Return (x, y) of the center of cell containing provided text 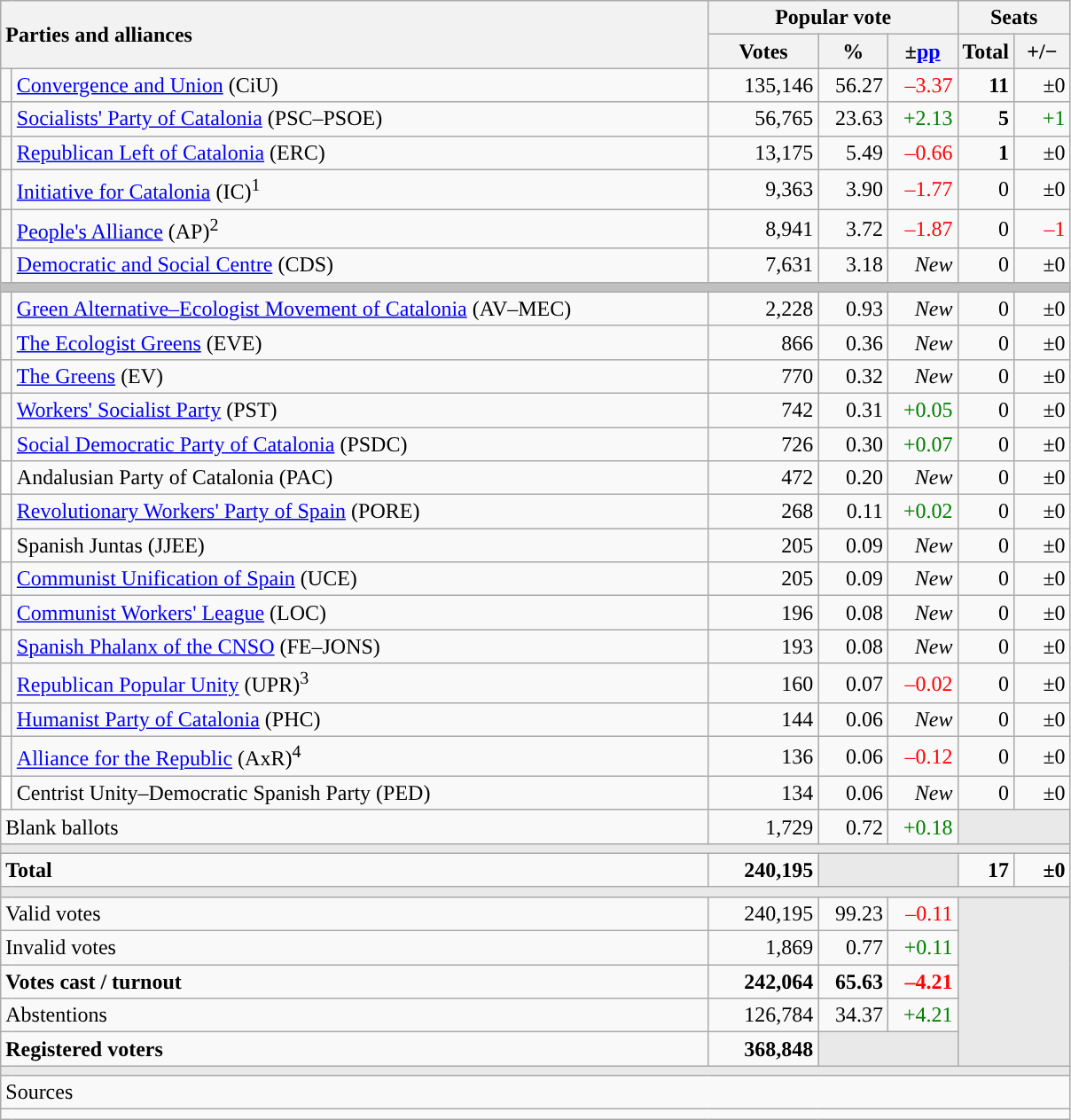
–0.66 (922, 153)
3.90 (853, 190)
23.63 (853, 119)
Spanish Juntas (JJEE) (360, 545)
0.11 (853, 512)
Popular vote (833, 18)
5 (986, 119)
Republican Popular Unity (UPR)3 (360, 683)
742 (763, 410)
0.36 (853, 342)
Centrist Unity–Democratic Spanish Party (PED) (360, 793)
Communist Workers' League (LOC) (360, 613)
3.72 (853, 229)
Humanist Party of Catalonia (PHC) (360, 720)
Revolutionary Workers' Party of Spain (PORE) (360, 512)
Sources (535, 1093)
+4.21 (922, 1015)
160 (763, 683)
Social Democratic Party of Catalonia (PSDC) (360, 444)
Abstentions (355, 1015)
+0.07 (922, 444)
0.77 (853, 948)
Democratic and Social Centre (CDS) (360, 265)
11 (986, 85)
368,848 (763, 1049)
56,765 (763, 119)
Invalid votes (355, 948)
8,941 (763, 229)
–4.21 (922, 982)
726 (763, 444)
Blank ballots (355, 826)
–1.87 (922, 229)
The Ecologist Greens (EVE) (360, 342)
56.27 (853, 85)
0.32 (853, 376)
34.37 (853, 1015)
Andalusian Party of Catalonia (PAC) (360, 478)
±pp (922, 51)
People's Alliance (AP)2 (360, 229)
17 (986, 870)
0.07 (853, 683)
+0.11 (922, 948)
1,729 (763, 826)
Initiative for Catalonia (IC)1 (360, 190)
The Greens (EV) (360, 376)
Votes cast / turnout (355, 982)
–3.37 (922, 85)
1,869 (763, 948)
242,064 (763, 982)
193 (763, 646)
7,631 (763, 265)
0.93 (853, 309)
+0.18 (922, 826)
472 (763, 478)
–0.02 (922, 683)
9,363 (763, 190)
126,784 (763, 1015)
Spanish Phalanx of the CNSO (FE–JONS) (360, 646)
–0.11 (922, 913)
Parties and alliances (355, 35)
0.31 (853, 410)
+2.13 (922, 119)
Workers' Socialist Party (PST) (360, 410)
Communist Unification of Spain (UCE) (360, 579)
Green Alternative–Ecologist Movement of Catalonia (AV–MEC) (360, 309)
0.72 (853, 826)
0.30 (853, 444)
Socialists' Party of Catalonia (PSC–PSOE) (360, 119)
Republican Left of Catalonia (ERC) (360, 153)
Registered voters (355, 1049)
+0.02 (922, 512)
1 (986, 153)
770 (763, 376)
134 (763, 793)
99.23 (853, 913)
Valid votes (355, 913)
% (853, 51)
2,228 (763, 309)
65.63 (853, 982)
0.20 (853, 478)
144 (763, 720)
Convergence and Union (CiU) (360, 85)
196 (763, 613)
–1 (1043, 229)
135,146 (763, 85)
+0.05 (922, 410)
5.49 (853, 153)
268 (763, 512)
+/− (1043, 51)
–1.77 (922, 190)
Alliance for the Republic (AxR)4 (360, 757)
Votes (763, 51)
866 (763, 342)
–0.12 (922, 757)
136 (763, 757)
+1 (1043, 119)
3.18 (853, 265)
Seats (1014, 18)
13,175 (763, 153)
